Provide the [x, y] coordinate of the cell's center where the given text is located.  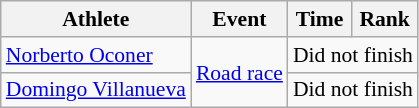
Athlete [96, 19]
Norberto Oconer [96, 55]
Rank [384, 19]
Road race [240, 72]
Event [240, 19]
Domingo Villanueva [96, 90]
Time [320, 19]
